Extract the [X, Y] coordinate from the center of the cell holding the provided text.  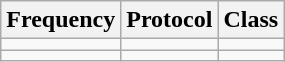
Class [251, 20]
Protocol [170, 20]
Frequency [61, 20]
